Capture the cell that displays the provided text and extract its (x, y) central coordinate. 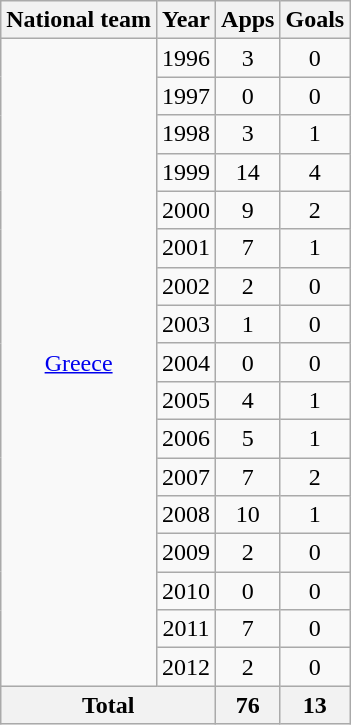
2002 (186, 286)
National team (79, 20)
10 (248, 515)
Goals (315, 20)
1997 (186, 96)
76 (248, 705)
1996 (186, 58)
2006 (186, 438)
2007 (186, 477)
2000 (186, 210)
Greece (79, 362)
2009 (186, 553)
Year (186, 20)
2005 (186, 400)
Total (108, 705)
2004 (186, 362)
2008 (186, 515)
1998 (186, 134)
9 (248, 210)
Apps (248, 20)
2010 (186, 591)
14 (248, 172)
1999 (186, 172)
2003 (186, 324)
2001 (186, 248)
5 (248, 438)
2012 (186, 667)
2011 (186, 629)
13 (315, 705)
